Capture the cell that displays the provided text and extract its [x, y] central coordinate. 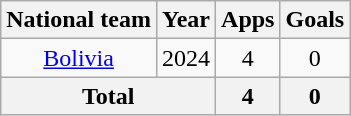
Goals [315, 20]
National team [79, 20]
2024 [186, 58]
Total [108, 96]
Bolivia [79, 58]
Year [186, 20]
Apps [248, 20]
